Output the [X, Y] coordinate of the center of the cell containing the given text.  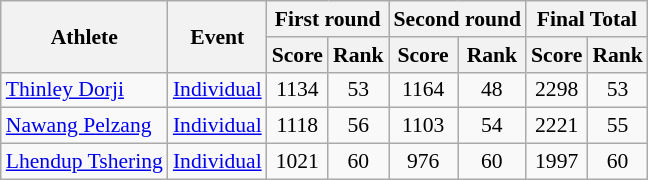
1021 [298, 162]
Event [218, 36]
Lhendup Tshering [84, 162]
First round [328, 19]
Thinley Dorji [84, 90]
2221 [556, 126]
56 [358, 126]
Nawang Pelzang [84, 126]
1134 [298, 90]
48 [492, 90]
1164 [424, 90]
976 [424, 162]
Final Total [587, 19]
1118 [298, 126]
2298 [556, 90]
1103 [424, 126]
Second round [458, 19]
55 [618, 126]
54 [492, 126]
Athlete [84, 36]
1997 [556, 162]
